Determine the (X, Y) coordinate at the center of the cell enclosing the given text.  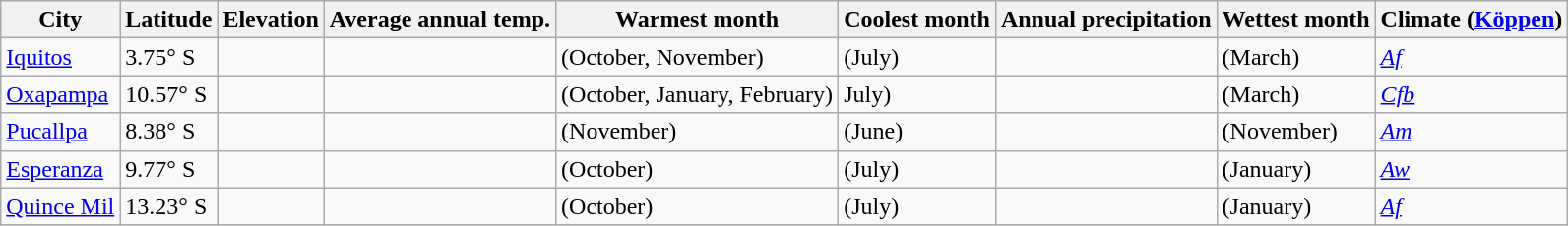
Quince Mil (61, 206)
(June) (917, 132)
Average annual temp. (439, 20)
Oxapampa (61, 94)
8.38° S (169, 132)
Aw (1472, 169)
3.75° S (169, 57)
Annual precipitation (1106, 20)
Latitude (169, 20)
July) (917, 94)
13.23° S (169, 206)
(October, November) (697, 57)
Climate (Köppen) (1472, 20)
Warmest month (697, 20)
Iquitos (61, 57)
10.57° S (169, 94)
Coolest month (917, 20)
City (61, 20)
Am (1472, 132)
(October, January, February) (697, 94)
Esperanza (61, 169)
Pucallpa (61, 132)
Cfb (1472, 94)
Elevation (271, 20)
Wettest month (1295, 20)
9.77° S (169, 169)
